Return the (X, Y) coordinate for the center point of the cell that contains the specified text.  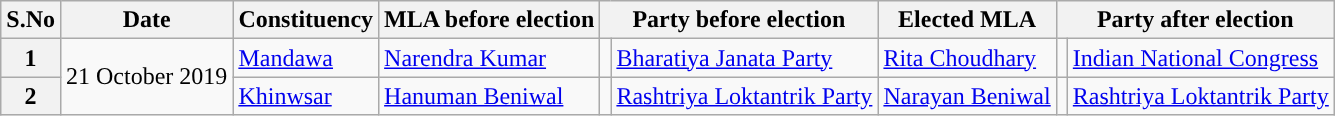
Narayan Beniwal (967, 96)
Rita Choudhary (967, 58)
Khinwsar (306, 96)
Indian National Congress (1200, 58)
Party before election (739, 20)
Constituency (306, 20)
2 (31, 96)
Date (146, 20)
21 October 2019 (146, 77)
Hanuman Beniwal (490, 96)
Elected MLA (967, 20)
Mandawa (306, 58)
Party after election (1195, 20)
S.No (31, 20)
Bharatiya Janata Party (744, 58)
MLA before election (490, 20)
Narendra Kumar (490, 58)
1 (31, 58)
